Output the (X, Y) coordinate of the center of the cell containing the given text.  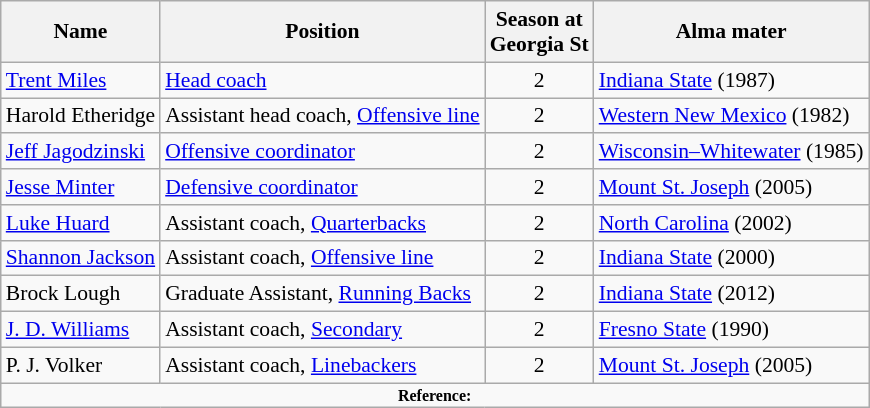
Defensive coordinator (322, 187)
Brock Lough (80, 294)
Assistant coach, Secondary (322, 330)
Graduate Assistant, Running Backs (322, 294)
Jeff Jagodzinski (80, 152)
Fresno State (1990) (732, 330)
Indiana State (1987) (732, 80)
Name (80, 32)
Position (322, 32)
Assistant coach, Linebackers (322, 365)
Assistant head coach, Offensive line (322, 116)
Assistant coach, Quarterbacks (322, 223)
Harold Etheridge (80, 116)
Trent Miles (80, 80)
Alma mater (732, 32)
Indiana State (2012) (732, 294)
Luke Huard (80, 223)
Head coach (322, 80)
Shannon Jackson (80, 258)
Jesse Minter (80, 187)
Wisconsin–Whitewater (1985) (732, 152)
Reference: (435, 395)
P. J. Volker (80, 365)
Assistant coach, Offensive line (322, 258)
Offensive coordinator (322, 152)
Season atGeorgia St (540, 32)
North Carolina (2002) (732, 223)
Western New Mexico (1982) (732, 116)
J. D. Williams (80, 330)
Indiana State (2000) (732, 258)
